Return (x, y) of the center of cell containing provided text 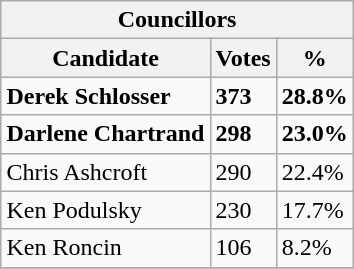
Ken Podulsky (106, 210)
% (314, 58)
290 (243, 172)
Votes (243, 58)
Chris Ashcroft (106, 172)
230 (243, 210)
298 (243, 134)
Candidate (106, 58)
17.7% (314, 210)
373 (243, 96)
8.2% (314, 248)
22.4% (314, 172)
Councillors (177, 20)
23.0% (314, 134)
28.8% (314, 96)
Derek Schlosser (106, 96)
106 (243, 248)
Ken Roncin (106, 248)
Darlene Chartrand (106, 134)
